Return the (X, Y) coordinate for the center point of the cell that contains the specified text.  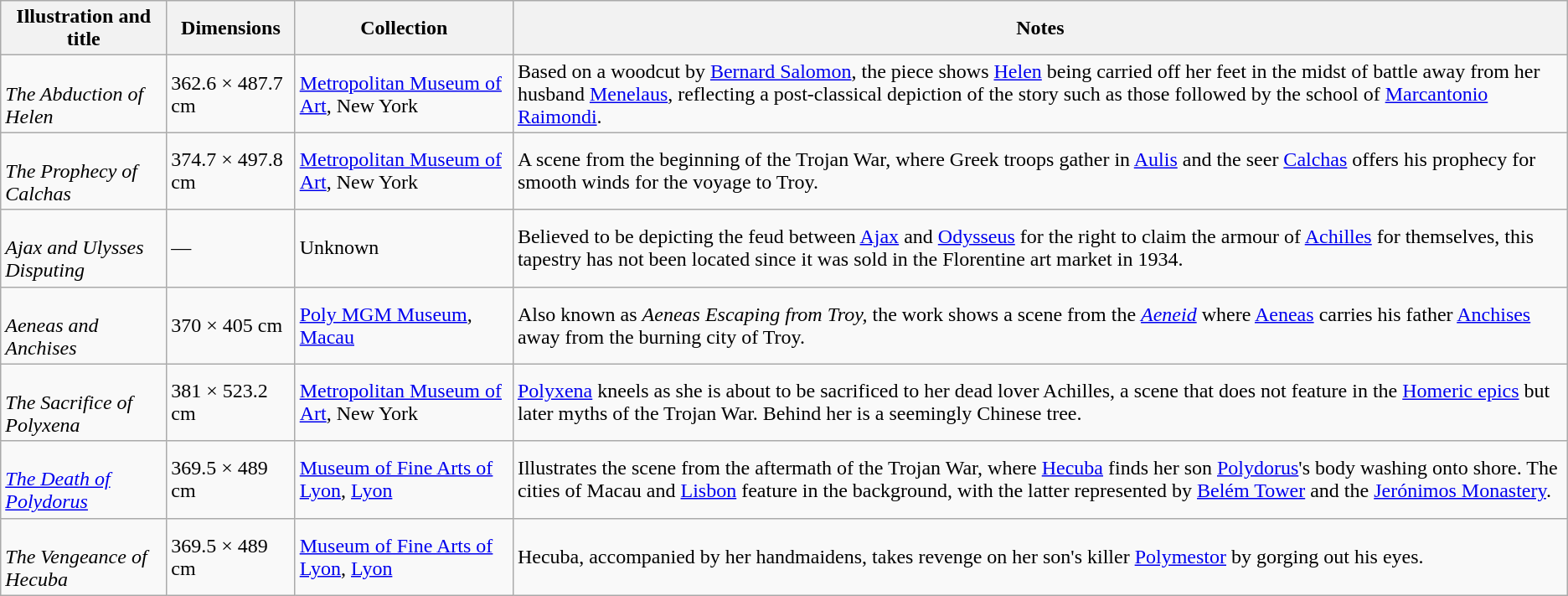
— (231, 248)
The Death of Polydorus (84, 479)
362.6 × 487.7 cm (231, 94)
Aeneas and Anchises (84, 325)
Illustration and title (84, 29)
Collection (404, 29)
Notes (1040, 29)
370 × 405 cm (231, 325)
Poly MGM Museum, Macau (404, 325)
381 × 523.2 cm (231, 402)
The Sacrifice of Polyxena (84, 402)
374.7 × 497.8 cm (231, 171)
The Abduction of Helen (84, 94)
The Prophecy of Calchas (84, 171)
Dimensions (231, 29)
The Vengeance of Hecuba (84, 557)
Unknown (404, 248)
Hecuba, accompanied by her handmaidens, takes revenge on her son's killer Polymestor by gorging out his eyes. (1040, 557)
Ajax and Ulysses Disputing (84, 248)
